For the text-containing cell, return its midpoint in [X, Y] coordinate format. 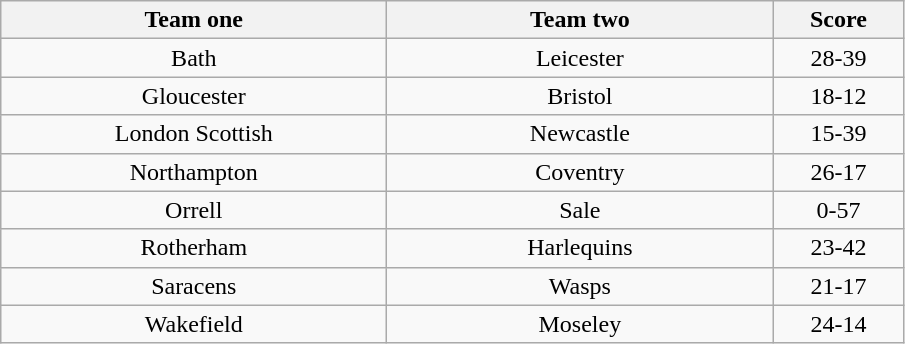
Orrell [194, 210]
0-57 [838, 210]
28-39 [838, 58]
Team one [194, 20]
24-14 [838, 324]
Leicester [580, 58]
Bath [194, 58]
Coventry [580, 172]
Northampton [194, 172]
Gloucester [194, 96]
Sale [580, 210]
Team two [580, 20]
Score [838, 20]
21-17 [838, 286]
Rotherham [194, 248]
23-42 [838, 248]
Newcastle [580, 134]
15-39 [838, 134]
Wasps [580, 286]
18-12 [838, 96]
Harlequins [580, 248]
Moseley [580, 324]
26-17 [838, 172]
London Scottish [194, 134]
Saracens [194, 286]
Bristol [580, 96]
Wakefield [194, 324]
